Pinpoint the cell where the given text exists, returning its (X, Y) midpoint coordinate. 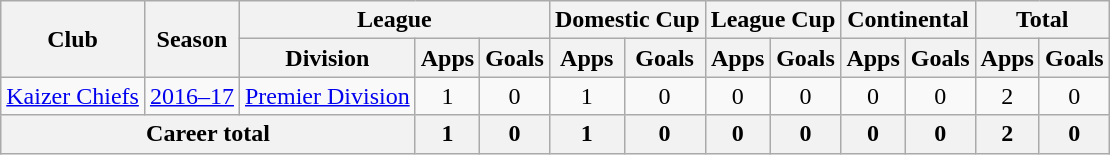
Career total (208, 134)
Premier Division (327, 96)
Club (73, 39)
League Cup (773, 20)
Division (327, 58)
Domestic Cup (627, 20)
League (394, 20)
Season (192, 39)
2016–17 (192, 96)
Kaizer Chiefs (73, 96)
Total (1042, 20)
Continental (908, 20)
